Output the [x, y] coordinate of the center of the cell containing the given text.  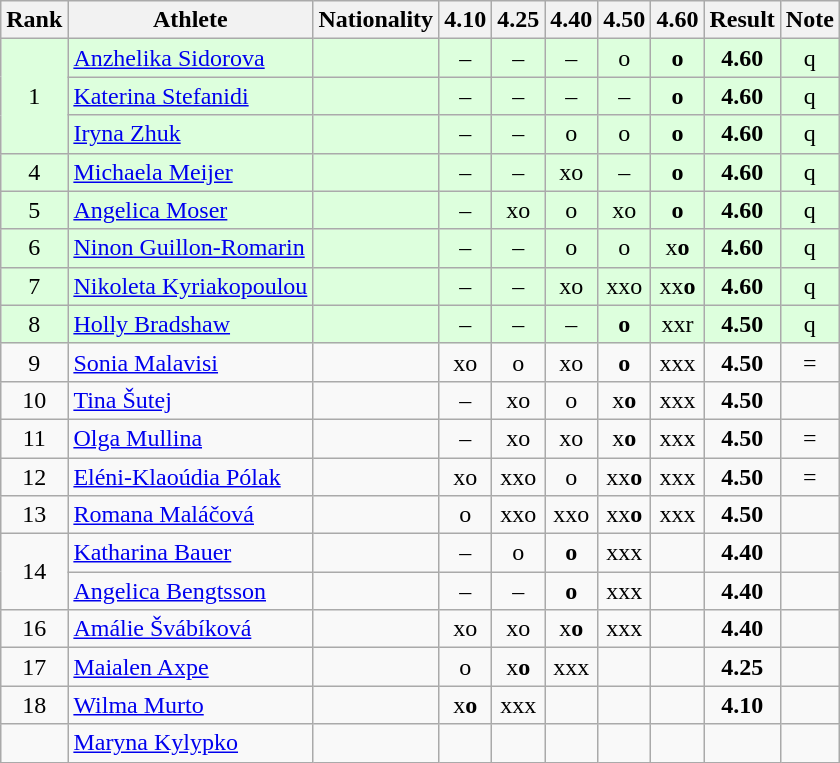
Michaela Meijer [190, 172]
Olga Mullina [190, 438]
4 [34, 172]
Result [742, 20]
8 [34, 324]
Amálie Švábíková [190, 629]
Holly Bradshaw [190, 324]
Note [810, 20]
Athlete [190, 20]
12 [34, 477]
Angelica Moser [190, 210]
Maryna Kylypko [190, 743]
Eléni-Klaoúdia Pólak [190, 477]
Romana Maláčová [190, 515]
Wilma Murto [190, 705]
Katerina Stefanidi [190, 96]
5 [34, 210]
14 [34, 572]
Iryna Zhuk [190, 134]
11 [34, 438]
6 [34, 248]
1 [34, 96]
9 [34, 362]
13 [34, 515]
Rank [34, 20]
xxr [678, 324]
7 [34, 286]
18 [34, 705]
Ninon Guillon-Romarin [190, 248]
10 [34, 400]
16 [34, 629]
Nikoleta Kyriakopoulou [190, 286]
Nationality [376, 20]
Maialen Axpe [190, 667]
Katharina Bauer [190, 553]
17 [34, 667]
Sonia Malavisi [190, 362]
Angelica Bengtsson [190, 591]
Anzhelika Sidorova [190, 58]
Tina Šutej [190, 400]
